Identify which cell holds the provided text, then report its [X, Y] central coordinate. 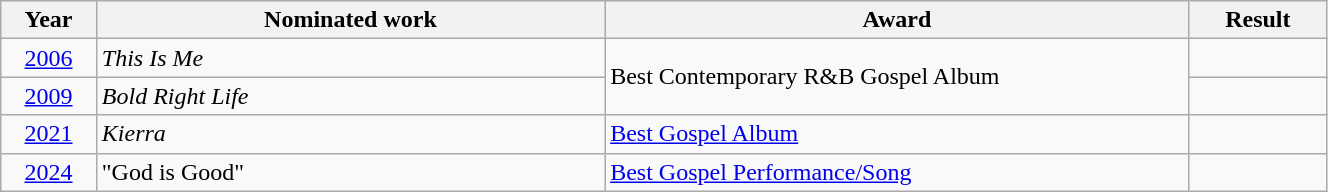
2009 [49, 96]
Result [1258, 20]
2024 [49, 172]
Best Gospel Album [898, 134]
Nominated work [350, 20]
2006 [49, 58]
Award [898, 20]
Best Gospel Performance/Song [898, 172]
Kierra [350, 134]
"God is Good" [350, 172]
Best Contemporary R&B Gospel Album [898, 77]
Year [49, 20]
Bold Right Life [350, 96]
This Is Me [350, 58]
2021 [49, 134]
